Return [x, y] of the center of cell containing provided text 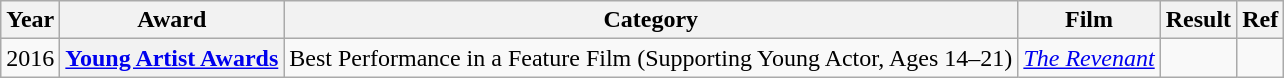
Year [30, 20]
Best Performance in a Feature Film (Supporting Young Actor, Ages 14–21) [651, 58]
Category [651, 20]
Result [1198, 20]
Film [1089, 20]
Award [172, 20]
The Revenant [1089, 58]
Young Artist Awards [172, 58]
2016 [30, 58]
Ref [1260, 20]
